Pinpoint the cell where the given text exists, returning its [x, y] midpoint coordinate. 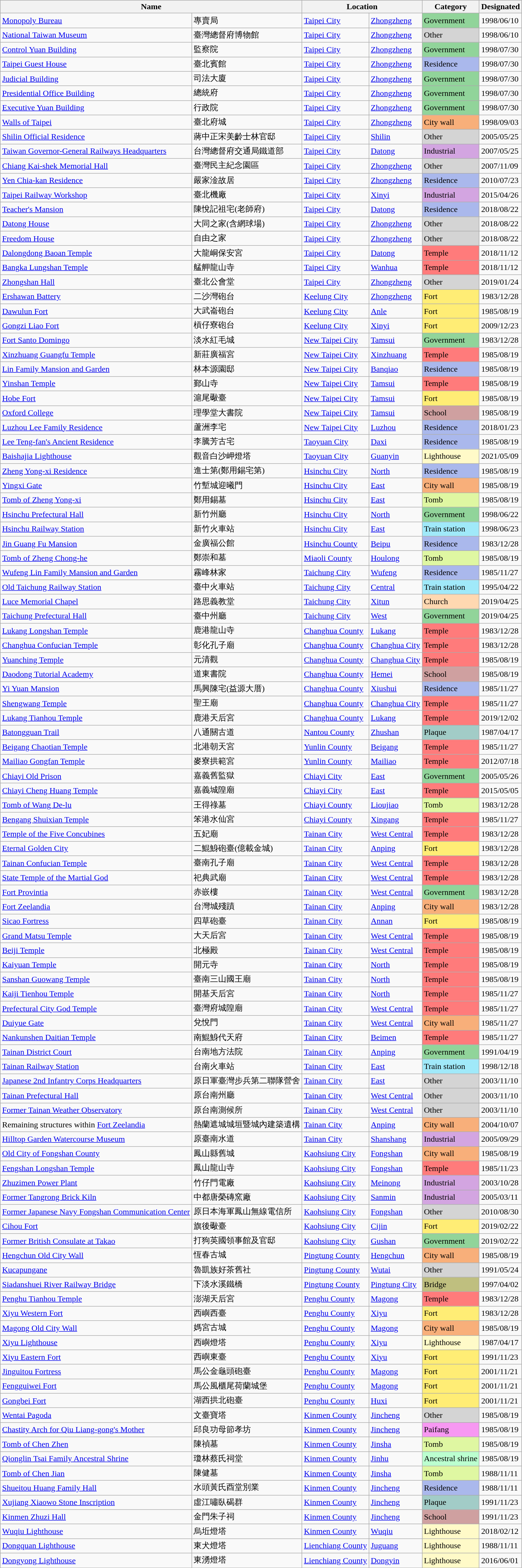
Annan [395, 922]
霧峰林家 [247, 573]
東犬燈塔 [247, 1546]
邱良功母節孝坊 [247, 1429]
2009/12/23 [500, 326]
Wuqiu [395, 1531]
Judicial Building [96, 79]
大武崙砲台 [247, 311]
彰化孔子廟 [247, 645]
Luzhou [395, 427]
Name [151, 7]
Old City of Fongshan County [96, 1154]
鹿港天后宮 [247, 718]
Tomb of Chen Jian [96, 1473]
Yi Yuan Mansion [96, 689]
Sanshan Guowang Temple [96, 980]
Duiyue Gate [96, 1023]
Kucapungane [96, 1270]
Xinzhuang Guangfu Temple [96, 355]
Oxford College [96, 413]
Zheng Yong-xi Residence [96, 471]
1991/05/24 [500, 1270]
鄭用錫墓 [247, 500]
Nankunshen Daitian Temple [96, 1038]
鹿港龍山寺 [247, 631]
南鯤鯓代天府 [247, 1038]
鳳山龍山寺 [247, 1168]
Luce Memorial Chapel [96, 601]
2015/04/26 [500, 195]
陳禎墓 [247, 1444]
蔣中正宋美齡士林官邸 [247, 137]
艋舺龍山寺 [247, 268]
Shilin Official Residence [96, 137]
Hsinchu Prefectural Hall [96, 515]
西嶼西臺 [247, 1313]
打狗英國領事館及官邸 [247, 1241]
2018/01/23 [500, 427]
Tainan Confucian Temple [96, 863]
Chiang Kai-shek Memorial Hall [96, 166]
Tomb of Wang De-lu [96, 805]
熱蘭遮城城垣暨城內建築遺構 [247, 1125]
1997/04/02 [500, 1285]
觀音白沙岬燈塔 [247, 457]
赤嵌樓 [247, 892]
Shengwang Temple [96, 703]
Zhongshan Hall [96, 282]
Lee Teng-fan's Ancient Residence [96, 442]
祀典武廟 [247, 878]
Hsinchu County [336, 543]
馬興陳宅(益源大厝) [247, 689]
Jinguitou Fortress [96, 1371]
Jin Guang Fu Mansion [96, 543]
Wanhua [395, 268]
Shueitou Huang Family Hall [96, 1488]
2012/07/18 [500, 762]
Cijin [395, 1227]
Lukang Tianhou Temple [96, 718]
烏坵燈塔 [247, 1531]
Mailiao [395, 762]
Freedom House [96, 238]
新竹火車站 [247, 529]
Guanyin [395, 457]
Tainan Railway Station [96, 1066]
Monopoly Bureau [96, 20]
Bengang Shuixian Temple [96, 820]
原台南州廳 [247, 1096]
Xitun [395, 601]
Hsinchu Railway Station [96, 529]
Baishajia Lighthouse [96, 457]
Dongyong Lighthouse [96, 1560]
Yuanching Temple [96, 660]
2016/06/01 [500, 1560]
台灣總督府交通局鐵道部 [247, 152]
Sanmin [395, 1197]
Zhushan [395, 732]
臺灣府城隍廟 [247, 1008]
原日本海軍鳳山無線電信所 [247, 1212]
2019/12/02 [500, 718]
Walls of Taipei [96, 122]
Jinhu [395, 1459]
2010/07/23 [500, 180]
大天后宮 [247, 936]
原臺南水道 [247, 1139]
金廣福公館 [247, 543]
Kaiyuan Temple [96, 965]
林本源園邸 [247, 369]
Magong Old City Wall [96, 1328]
2005/05/26 [500, 776]
West [395, 616]
路思義教堂 [247, 601]
虛江嘯臥碣群 [247, 1502]
嘉義城隍廟 [247, 790]
水頭黃氏酉堂別業 [247, 1488]
金門朱子祠 [247, 1517]
Chiayi Old Prison [96, 776]
四草砲臺 [247, 922]
北極殿 [247, 950]
Yingxi Gate [96, 485]
Executive Yuan Building [96, 108]
Dawulun Fort [96, 311]
馬公金龜頭砲臺 [247, 1371]
李騰芳古宅 [247, 442]
東湧燈塔 [247, 1560]
大同之家(含網球場) [247, 224]
鳳山縣舊城 [247, 1154]
Former Tangrong Brick Kiln [96, 1197]
西嶼燈塔 [247, 1343]
開基天后宮 [247, 994]
Tainan District Court [96, 1052]
Dongyin [395, 1560]
Bangka Lungshan Temple [96, 268]
Datong House [96, 224]
2005/03/11 [500, 1197]
Wutai [395, 1270]
魯凱族好茶舊社 [247, 1270]
下淡水溪鐵橋 [247, 1285]
Tomb of Chen Zhen [96, 1444]
Location [362, 7]
Taipei Guest House [96, 64]
2015/05/05 [500, 790]
八通關古道 [247, 732]
中都唐榮磚窯廠 [247, 1197]
Huxi [395, 1401]
Beigang Chaotian Temple [96, 747]
1985/11/23 [500, 1168]
Kinmen Zhuzi Hall [96, 1517]
臺灣總督府博物館 [247, 35]
National Taiwan Museum [96, 35]
兌悅門 [247, 1023]
台灣城殘蹟 [247, 907]
Chiayi Cheng Huang Temple [96, 790]
麥寮拱範宮 [247, 762]
Lioujiao [395, 805]
Banqiao [395, 369]
澎湖天后宮 [247, 1299]
蘆洲李宅 [247, 427]
Ershawan Battery [96, 297]
Batongguan Trail [96, 732]
Church [451, 601]
1998/06/22 [500, 515]
2004/10/07 [500, 1125]
總統府 [247, 94]
Prefectural City God Temple [96, 1008]
Gongzi Liao Fort [96, 326]
Xiyu Western Fort [96, 1313]
二鯤鯓砲臺(億載金城) [247, 849]
Miaoli County [336, 558]
Wufeng [395, 573]
道東書院 [247, 674]
專賣局 [247, 20]
旗後礮臺 [247, 1227]
西嶼東臺 [247, 1357]
Luzhou Lee Family Residence [96, 427]
開元寺 [247, 965]
鄞山寺 [247, 384]
1998/09/03 [500, 122]
2018/02/12 [500, 1531]
Sicao Fortress [96, 922]
Nantou County [336, 732]
臺南孔子廟 [247, 863]
Changhua Confucian Temple [96, 645]
Xingang [395, 820]
湖西拱北砲臺 [247, 1401]
Wentai Pagoda [96, 1415]
Taipei Railway Workshop [96, 195]
臺灣民主紀念園區 [247, 166]
Daxi [395, 442]
滬尾礮臺 [247, 398]
Tomb of Zheng Yong-xi [96, 500]
Former Tainan Weather Observatory [96, 1110]
2007/05/25 [500, 152]
2005/09/29 [500, 1139]
Hobe Fort [96, 398]
Beimen [395, 1038]
Siadanshuei River Railway Bridge [96, 1285]
Yinshan Temple [96, 384]
2019/01/24 [500, 282]
Zhuzimen Power Plant [96, 1183]
Designated [500, 7]
Taiwan Governor-General Railways Headquarters [96, 152]
竹仔門電廠 [247, 1183]
Qionglin Tsai Family Ancestral Shrine [96, 1459]
Gushan [395, 1241]
鄭崇和墓 [247, 558]
Hilltop Garden Watercourse Museum [96, 1139]
Presidential Office Building [96, 94]
Meinong [395, 1183]
Gongbei Fort [96, 1401]
Xujiang Xiaowo Stone Inscription [96, 1502]
監察院 [247, 50]
瓊林蔡氏祠堂 [247, 1459]
1991/04/19 [500, 1052]
Wuqiu Lighthouse [96, 1531]
臺南三山國王廟 [247, 980]
2005/05/25 [500, 137]
Yen Chia-kan Residence [96, 180]
進士第(鄭用錫宅第) [247, 471]
台南地方法院 [247, 1052]
Xiyu Lighthouse [96, 1343]
Mailiao Gongfan Temple [96, 762]
王得祿墓 [247, 805]
Fort Provintia [96, 892]
Hengchun Old City Wall [96, 1255]
Fort Santo Domingo [96, 340]
馬公風櫃尾荷蘭城堡 [247, 1386]
槓仔寮砲台 [247, 326]
Beiji Temple [96, 950]
新莊廣福宮 [247, 355]
臺北府城 [247, 122]
恆春古城 [247, 1255]
Tainan Prefectural Hall [96, 1096]
Xiyu Eastern Fort [96, 1357]
司法大廈 [247, 79]
文臺寶塔 [247, 1415]
Houlong [395, 558]
淡水紅毛城 [247, 340]
原日軍臺灣步兵第二聯隊營舍 [247, 1081]
新竹州廳 [247, 515]
Japanese 2nd Infantry Corps Headquarters [96, 1081]
Control Yuan Building [96, 50]
Bridge [451, 1285]
Temple of the Five Concubines [96, 834]
Fengshan Longshan Temple [96, 1168]
臺北機廠 [247, 195]
竹塹城迎曦門 [247, 485]
2010/08/30 [500, 1212]
Pingtung City [395, 1285]
Xinzhuang [395, 355]
Dalongdong Baoan Temple [96, 253]
Grand Matsu Temple [96, 936]
北港朝天宮 [247, 747]
臺北賓館 [247, 64]
Tomb of Zheng Chong-he [96, 558]
Daodong Tutorial Academy [96, 674]
Beigang [395, 747]
Beipu [395, 543]
Former British Consulate at Takao [96, 1241]
Lin Family Mansion and Garden [96, 369]
2021/05/09 [500, 457]
Shilin [395, 137]
Remaining structures within Fort Zeelandia [96, 1125]
Xiushui [395, 689]
元清觀 [247, 660]
Eternal Golden City [96, 849]
陳悅記祖宅(老師府) [247, 210]
原台南測候所 [247, 1110]
Taichung Prefectural Hall [96, 616]
臺中州廳 [247, 616]
Lukang Longshan Temple [96, 631]
Former Japanese Navy Fongshan Communication Center [96, 1212]
1995/04/22 [500, 587]
Shanshang [395, 1139]
Wufeng Lin Family Mansion and Garden [96, 573]
Category [451, 7]
Central [395, 587]
理學堂大書院 [247, 413]
臺中火車站 [247, 587]
Ancestral shrine [451, 1459]
Cihou Fort [96, 1227]
嚴家淦故居 [247, 180]
五妃廟 [247, 834]
Kaiji Tienhou Temple [96, 994]
笨港水仙宮 [247, 820]
二沙灣砲台 [247, 297]
1998/06/23 [500, 529]
Chastity Arch for Qiu Liang-gong's Mother [96, 1429]
Anle [395, 311]
Paifang [451, 1429]
Hengchun [395, 1255]
Dongquan Lighthouse [96, 1546]
陳健墓 [247, 1473]
Old Taichung Railway Station [96, 587]
2007/11/09 [500, 166]
大龍峒保安宮 [247, 253]
媽宮古城 [247, 1328]
Fengguiwei Fort [96, 1386]
2003/10/28 [500, 1183]
1998/12/18 [500, 1066]
嘉義舊監獄 [247, 776]
Juguang [395, 1546]
Fort Zeelandia [96, 907]
Teacher's Mansion [96, 210]
Hemei [395, 674]
Penghu Tianhou Temple [96, 1299]
自由之家 [247, 238]
聖王廟 [247, 703]
台南火車站 [247, 1066]
State Temple of the Martial God [96, 878]
行政院 [247, 108]
臺北公會堂 [247, 282]
